Provide the (X, Y) coordinate of the cell's center where the given text is located.  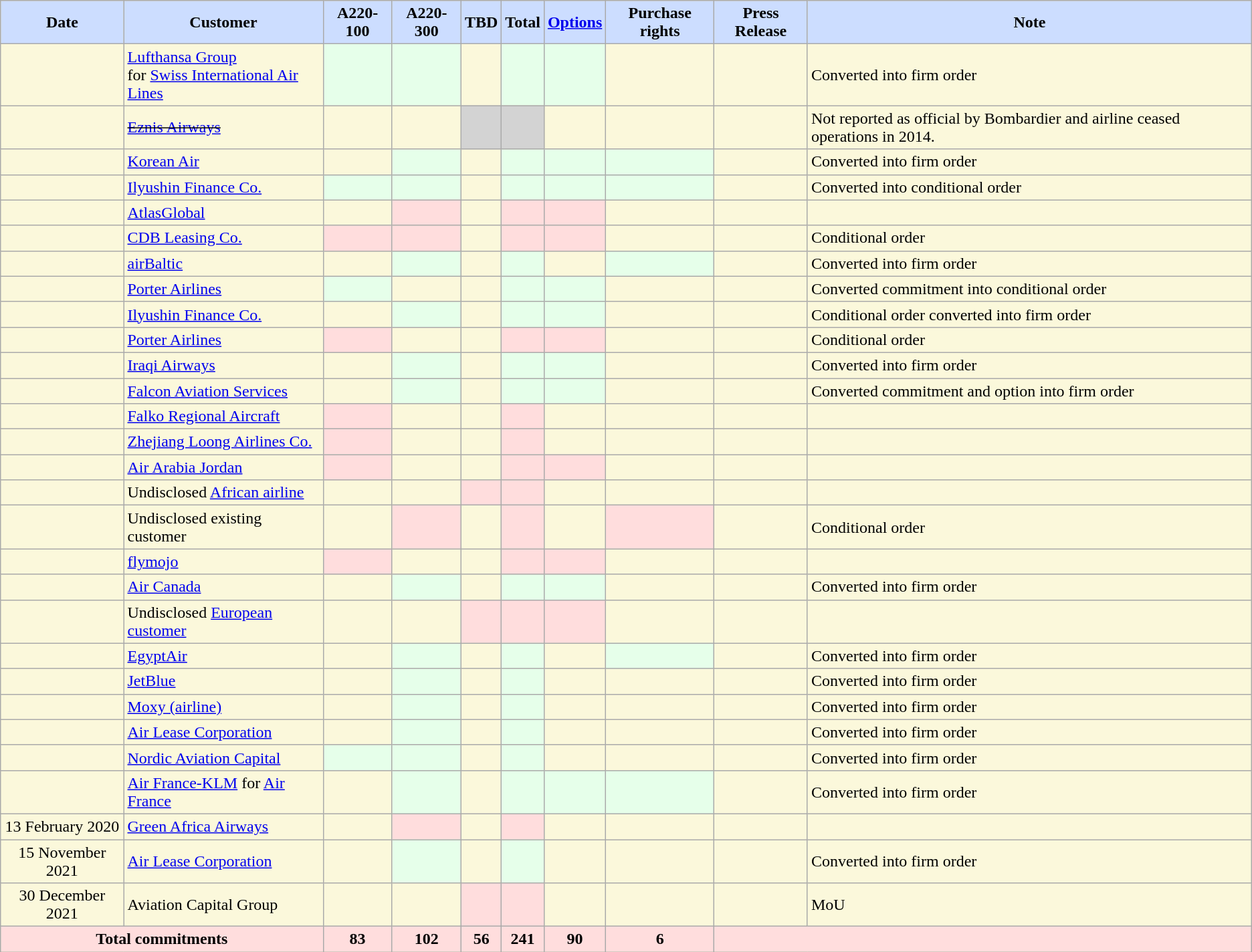
Converted commitment into conditional order (1029, 289)
JetBlue (223, 681)
83 (357, 939)
Options (575, 23)
13 February 2020 (62, 826)
Date (62, 23)
Total (523, 23)
15 November 2021 (62, 861)
56 (481, 939)
Total commitments (162, 939)
TBD (481, 23)
Zhejiang Loong Airlines Co. (223, 442)
Falcon Aviation Services (223, 391)
Purchase rights (660, 23)
MoU (1029, 905)
airBaltic (223, 263)
Falko Regional Aircraft (223, 416)
Press Release (761, 23)
6 (660, 939)
Converted commitment and option into firm order (1029, 391)
30 December 2021 (62, 905)
Note (1029, 23)
A220-100 (357, 23)
90 (575, 939)
Converted into conditional order (1029, 187)
Iraqi Airways (223, 365)
EgyptAir (223, 656)
241 (523, 939)
102 (427, 939)
Eznis Airways (223, 127)
Air Arabia Jordan (223, 467)
Moxy (airline) (223, 707)
Nordic Aviation Capital (223, 757)
Conditional order converted into firm order (1029, 314)
CDB Leasing Co. (223, 238)
flymojo (223, 562)
Korean Air (223, 162)
Aviation Capital Group (223, 905)
Air France-KLM for Air France (223, 792)
Undisclosed European customer (223, 622)
Lufthansa Groupfor Swiss International Air Lines (223, 75)
Green Africa Airways (223, 826)
A220-300 (427, 23)
Customer (223, 23)
Undisclosed existing customer (223, 527)
Undisclosed African airline (223, 493)
Not reported as official by Bombardier and airline ceased operations in 2014. (1029, 127)
Air Canada (223, 587)
AtlasGlobal (223, 213)
